Locate the cell with the specified text and output its (x, y) center coordinate. 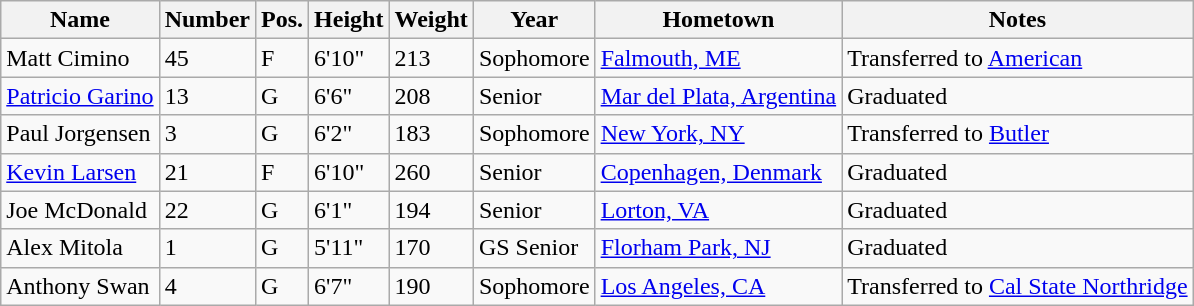
Transferred to American (1018, 58)
1 (207, 248)
21 (207, 172)
4 (207, 286)
170 (431, 248)
Transferred to Butler (1018, 134)
6'2" (349, 134)
Los Angeles, CA (718, 286)
Year (534, 20)
6'6" (349, 96)
190 (431, 286)
Lorton, VA (718, 210)
208 (431, 96)
Name (80, 20)
194 (431, 210)
22 (207, 210)
Transferred to Cal State Northridge (1018, 286)
Paul Jorgensen (80, 134)
Mar del Plata, Argentina (718, 96)
Falmouth, ME (718, 58)
Matt Cimino (80, 58)
13 (207, 96)
213 (431, 58)
3 (207, 134)
6'1" (349, 210)
183 (431, 134)
New York, NY (718, 134)
Pos. (282, 20)
260 (431, 172)
Number (207, 20)
GS Senior (534, 248)
Kevin Larsen (80, 172)
Florham Park, NJ (718, 248)
Copenhagen, Denmark (718, 172)
Height (349, 20)
Alex Mitola (80, 248)
Notes (1018, 20)
Hometown (718, 20)
Patricio Garino (80, 96)
Joe McDonald (80, 210)
Anthony Swan (80, 286)
Weight (431, 20)
6'7" (349, 286)
45 (207, 58)
5'11" (349, 248)
